Search for the cell housing the specified text and yield its [x, y] center coordinate. 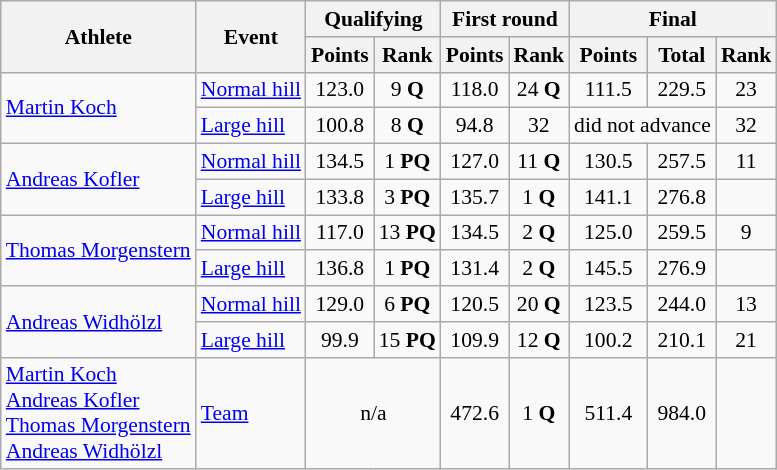
6 PQ [408, 304]
Thomas Morgenstern [98, 250]
511.4 [608, 413]
111.5 [608, 90]
23 [746, 90]
125.0 [608, 233]
244.0 [682, 304]
11 [746, 162]
8 Q [408, 126]
130.5 [608, 162]
472.6 [475, 413]
Total [682, 55]
9 [746, 233]
3 PQ [408, 197]
Athlete [98, 36]
Andreas Kofler [98, 180]
257.5 [682, 162]
11 Q [538, 162]
13 PQ [408, 233]
141.1 [608, 197]
210.1 [682, 340]
120.5 [475, 304]
229.5 [682, 90]
21 [746, 340]
Event [251, 36]
Team [251, 413]
did not advance [642, 126]
276.8 [682, 197]
117.0 [340, 233]
123.0 [340, 90]
20 Q [538, 304]
100.2 [608, 340]
First round [505, 19]
Martin Koch Andreas KoflerThomas MorgensternAndreas Widhölzl [98, 413]
145.5 [608, 269]
276.9 [682, 269]
94.8 [475, 126]
99.9 [340, 340]
129.0 [340, 304]
Martin Koch [98, 108]
24 Q [538, 90]
127.0 [475, 162]
Final [672, 19]
984.0 [682, 413]
n/a [374, 413]
Andreas Widhölzl [98, 322]
133.8 [340, 197]
118.0 [475, 90]
Qualifying [374, 19]
9 Q [408, 90]
100.8 [340, 126]
13 [746, 304]
123.5 [608, 304]
131.4 [475, 269]
109.9 [475, 340]
259.5 [682, 233]
136.8 [340, 269]
15 PQ [408, 340]
135.7 [475, 197]
12 Q [538, 340]
